Extract the (X, Y) coordinate from the center of the cell holding the provided text.  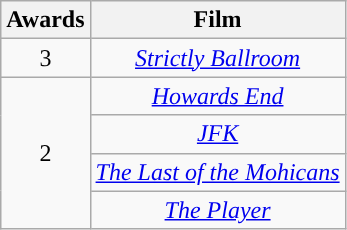
Howards End (218, 96)
2 (46, 153)
Awards (46, 20)
The Player (218, 210)
JFK (218, 134)
3 (46, 58)
The Last of the Mohicans (218, 172)
Strictly Ballroom (218, 58)
Film (218, 20)
